Capture the cell that displays the provided text and extract its (X, Y) central coordinate. 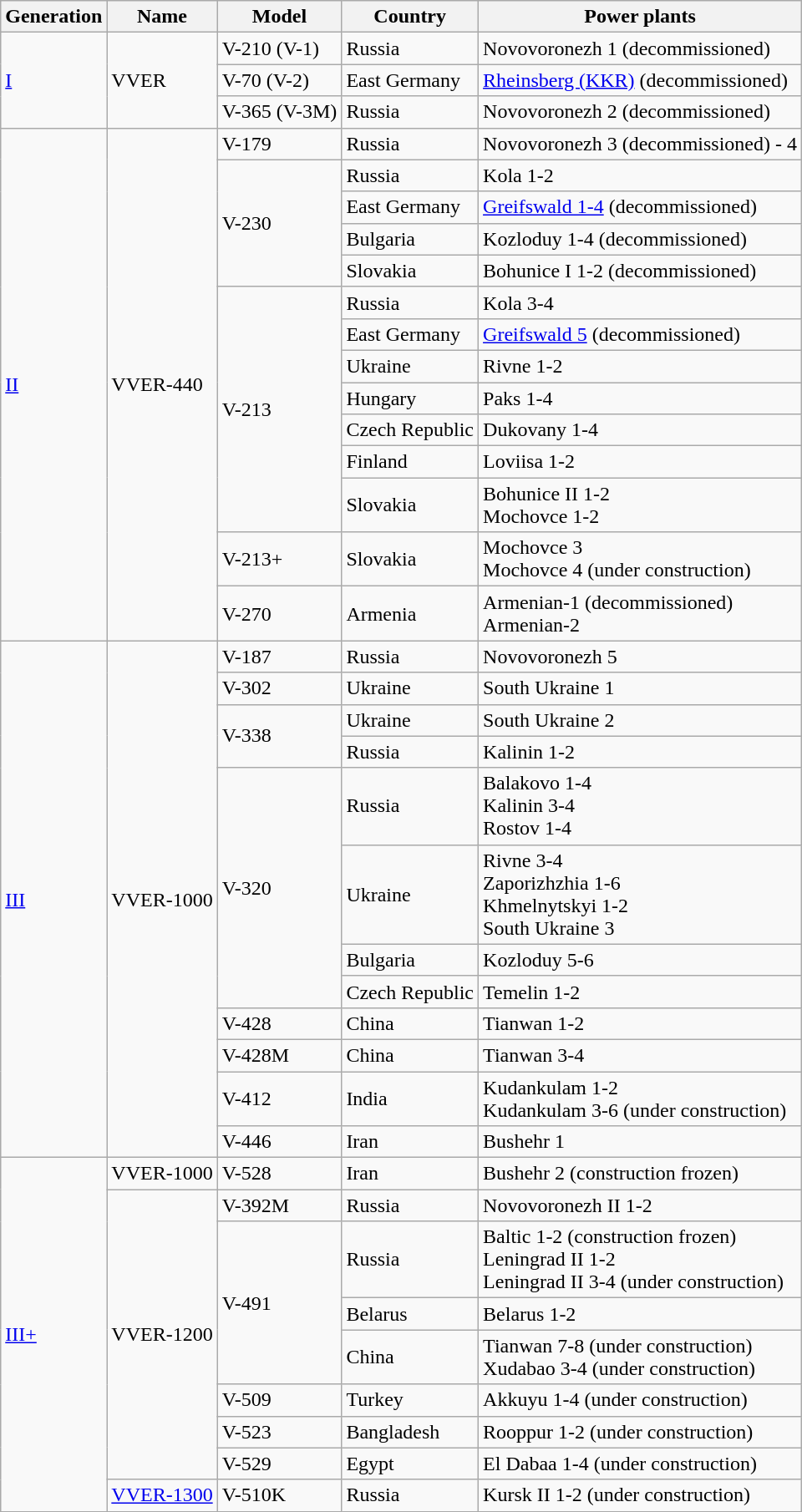
V-365 (V-3M) (279, 112)
Power plants (640, 17)
I (53, 80)
Armenia (410, 613)
Mochovce 3Mochovce 4 (under construction) (640, 560)
Rooppur 1-2 (under construction) (640, 1432)
Kola 3-4 (640, 302)
Temelin 1-2 (640, 992)
V-230 (279, 223)
III+ (53, 1335)
Novovoronezh 1 (decommissioned) (640, 48)
Novovoronezh II 1-2 (640, 1205)
Armenian-1 (decommissioned) Armenian-2 (640, 613)
Rivne 1-2 (640, 366)
India (410, 1098)
III (53, 899)
V-428 (279, 1023)
II (53, 384)
Turkey (410, 1400)
Name (162, 17)
Kalinin 1-2 (640, 752)
VVER-1300 (162, 1495)
V-509 (279, 1400)
V-270 (279, 613)
Belarus (410, 1314)
Bushehr 1 (640, 1142)
V-70 (V-2) (279, 80)
V-210 (V-1) (279, 48)
Generation (53, 17)
Rivne 3-4 Zaporizhzhia 1-6 Khmelnytskyi 1-2 South Ukraine 3 (640, 894)
Tianwan 1-2 (640, 1023)
V-523 (279, 1432)
Kozloduy 1-4 (decommissioned) (640, 239)
El Dabaa 1-4 (under construction) (640, 1464)
Greifswald 5 (decommissioned) (640, 334)
Paks 1-4 (640, 398)
Egypt (410, 1464)
V-528 (279, 1174)
Tianwan 7-8 (under construction)Xudabao 3-4 (under construction) (640, 1357)
Bushehr 2 (construction frozen) (640, 1174)
Rheinsberg (KKR) (decommissioned) (640, 80)
V-491 (279, 1303)
V-302 (279, 688)
Kola 1-2 (640, 175)
VVER-440 (162, 384)
V-213+ (279, 560)
Dukovany 1-4 (640, 430)
Balakovo 1-4 Kalinin 3-4 Rostov 1-4 (640, 806)
Novovoronezh 2 (decommissioned) (640, 112)
Hungary (410, 398)
Baltic 1-2 (construction frozen)Leningrad II 1-2Leningrad II 3-4 (under construction) (640, 1260)
V-338 (279, 736)
VVER-1200 (162, 1335)
Greifswald 1-4 (decommissioned) (640, 207)
Kudankulam 1-2Kudankulam 3-6 (under construction) (640, 1098)
Loviisa 1-2 (640, 462)
Belarus 1-2 (640, 1314)
Bohunice I 1-2 (decommissioned) (640, 271)
Novovoronezh 3 (decommissioned) - 4 (640, 144)
Bangladesh (410, 1432)
V-392M (279, 1205)
V-179 (279, 144)
Finland (410, 462)
South Ukraine 1 (640, 688)
Novovoronezh 5 (640, 657)
V-187 (279, 657)
Bohunice II 1-2Mochovce 1-2 (640, 505)
V-529 (279, 1464)
V-213 (279, 409)
Akkuyu 1-4 (under construction) (640, 1400)
Model (279, 17)
V-320 (279, 887)
Tianwan 3-4 (640, 1055)
V-412 (279, 1098)
V-428M (279, 1055)
South Ukraine 2 (640, 720)
Kursk II 1-2 (under construction) (640, 1495)
V-446 (279, 1142)
Country (410, 17)
VVER (162, 80)
V-510K (279, 1495)
Kozloduy 5-6 (640, 960)
